Extract the [x, y] coordinate from the center of the cell holding the provided text.  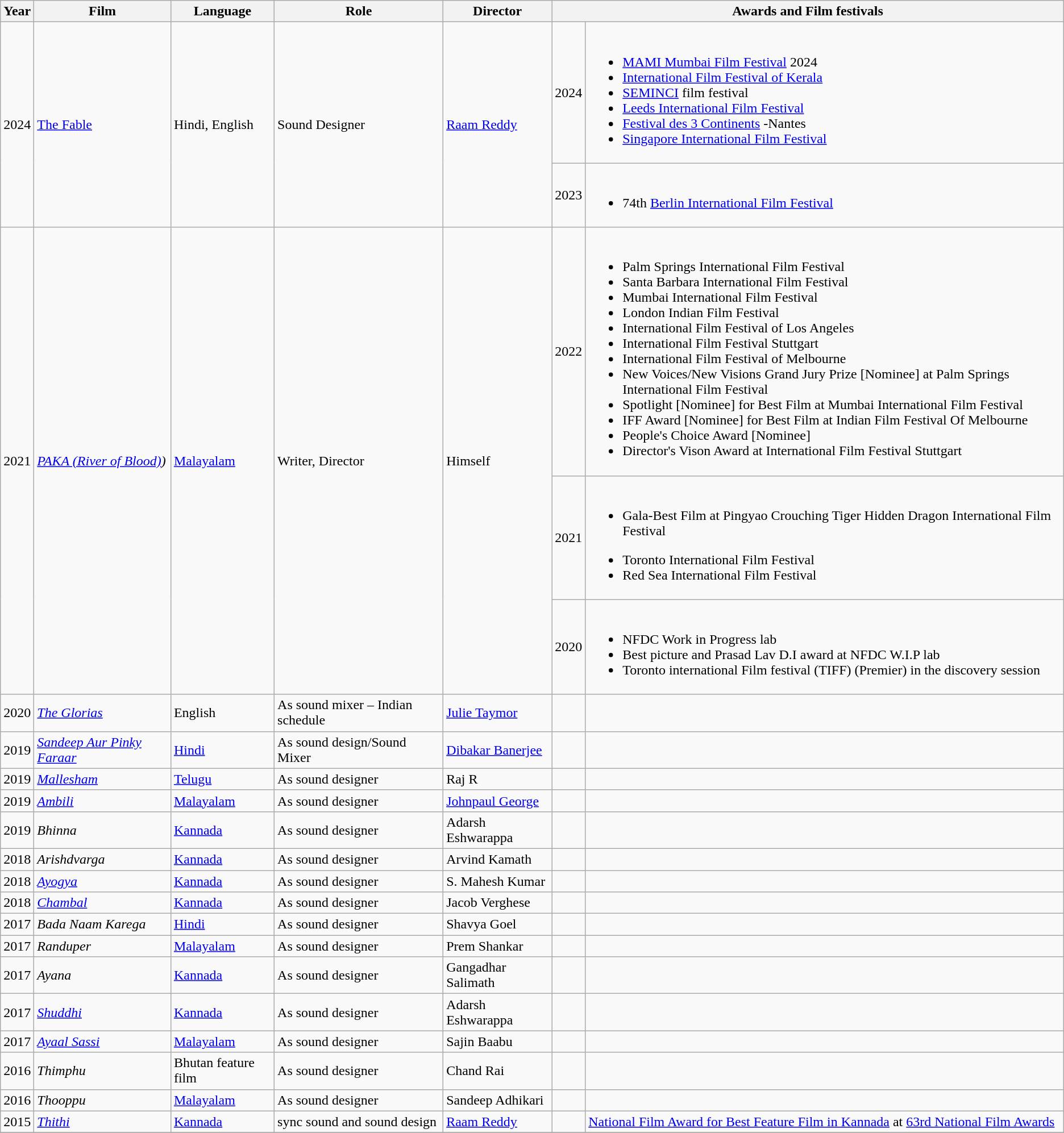
Ayaal Sassi [102, 1042]
Awards and Film festivals [808, 11]
English [222, 713]
74th Berlin International Film Festival [825, 195]
Chambal [102, 903]
Dibakar Banerjee [498, 750]
2015 [17, 1122]
Year [17, 11]
Thooppu [102, 1100]
Shuddhi [102, 1013]
S. Mahesh Kumar [498, 881]
National Film Award for Best Feature Film in Kannada at 63rd National Film Awards [825, 1122]
Ayogya [102, 881]
Hindi, English [222, 125]
PAKA (River of Blood)) [102, 461]
Shavya Goel [498, 924]
Thithi [102, 1122]
Film [102, 11]
Jacob Verghese [498, 903]
Arishdvarga [102, 859]
As sound design/Sound Mixer [359, 750]
sync sound and sound design [359, 1122]
2022 [568, 351]
Telugu [222, 779]
Gangadhar Salimath [498, 975]
Writer, Director [359, 461]
As sound mixer – Indian schedule [359, 713]
Sandeep Aur Pinky Faraar [102, 750]
Raj R [498, 779]
Himself [498, 461]
Johnpaul George [498, 801]
Thimphu [102, 1070]
The Fable [102, 125]
Julie Taymor [498, 713]
Bhutan feature film [222, 1070]
Ayana [102, 975]
Sound Designer [359, 125]
Ambili [102, 801]
Sajin Baabu [498, 1042]
Chand Rai [498, 1070]
Arvind Kamath [498, 859]
Bada Naam Karega [102, 924]
Bhinna [102, 830]
Randuper [102, 946]
Prem Shankar [498, 946]
Sandeep Adhikari [498, 1100]
2023 [568, 195]
Mallesham [102, 779]
Director [498, 11]
Role [359, 11]
Language [222, 11]
The Glorias [102, 713]
